Return (X, Y) of the center of cell containing provided text 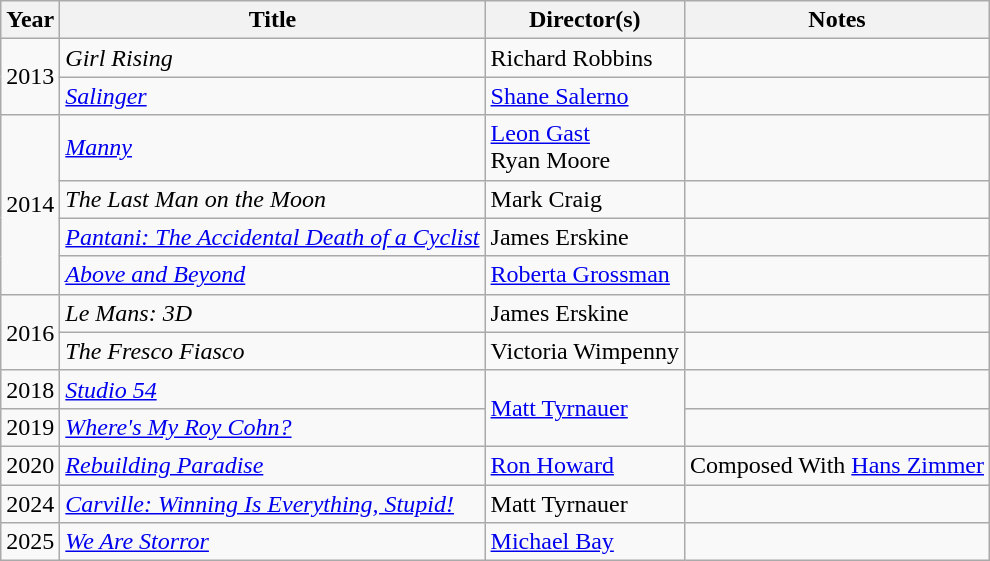
Richard Robbins (585, 58)
2013 (30, 77)
Girl Rising (272, 58)
Manny (272, 148)
2018 (30, 389)
Director(s) (585, 20)
Roberta Grossman (585, 275)
The Fresco Fiasco (272, 351)
Mark Craig (585, 199)
2024 (30, 503)
Leon GastRyan Moore (585, 148)
2014 (30, 204)
Pantani: The Accidental Death of a Cyclist (272, 237)
Michael Bay (585, 542)
Composed With Hans Zimmer (838, 465)
Victoria Wimpenny (585, 351)
Ron Howard (585, 465)
Studio 54 (272, 389)
2019 (30, 427)
We Are Storror (272, 542)
Year (30, 20)
Rebuilding Paradise (272, 465)
2016 (30, 332)
2020 (30, 465)
Salinger (272, 96)
Title (272, 20)
The Last Man on the Moon (272, 199)
Carville: Winning Is Everything, Stupid! (272, 503)
Notes (838, 20)
Shane Salerno (585, 96)
Le Mans: 3D (272, 313)
Above and Beyond (272, 275)
2025 (30, 542)
Where's My Roy Cohn? (272, 427)
